Determine the (x, y) coordinate at the center of the cell enclosing the given text.  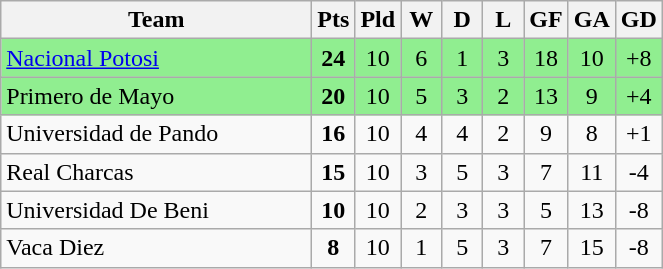
GD (638, 20)
6 (422, 58)
+1 (638, 134)
Universidad de Pando (156, 134)
L (504, 20)
D (462, 20)
Nacional Potosi (156, 58)
11 (592, 172)
-4 (638, 172)
Team (156, 20)
+8 (638, 58)
20 (334, 96)
GF (546, 20)
Pld (378, 20)
+4 (638, 96)
Real Charcas (156, 172)
24 (334, 58)
18 (546, 58)
W (422, 20)
Universidad De Beni (156, 210)
Primero de Mayo (156, 96)
Vaca Diez (156, 248)
GA (592, 20)
Pts (334, 20)
16 (334, 134)
